Scan for the cell matching the given text and deliver its (X, Y) coordinate at center. 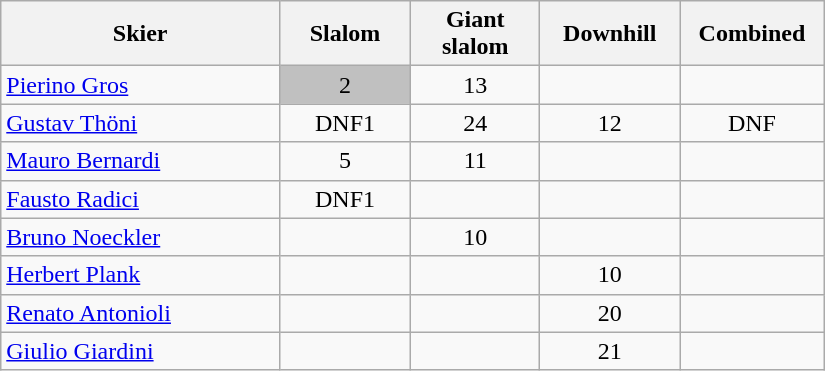
Renato Antonioli (140, 313)
20 (610, 313)
21 (610, 351)
Combined (752, 34)
Mauro Bernardi (140, 161)
2 (346, 85)
Downhill (610, 34)
Skier (140, 34)
Fausto Radici (140, 199)
Gustav Thöni (140, 123)
Giulio Giardini (140, 351)
Giant slalom (476, 34)
5 (346, 161)
DNF (752, 123)
Pierino Gros (140, 85)
12 (610, 123)
Slalom (346, 34)
13 (476, 85)
24 (476, 123)
Bruno Noeckler (140, 237)
Herbert Plank (140, 275)
11 (476, 161)
